Locate the cell with the specified text and output its (X, Y) center coordinate. 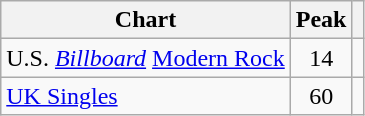
60 (321, 96)
Chart (146, 20)
Peak (321, 20)
U.S. Billboard Modern Rock (146, 58)
14 (321, 58)
UK Singles (146, 96)
